Pinpoint the cell where the given text exists, returning its [X, Y] midpoint coordinate. 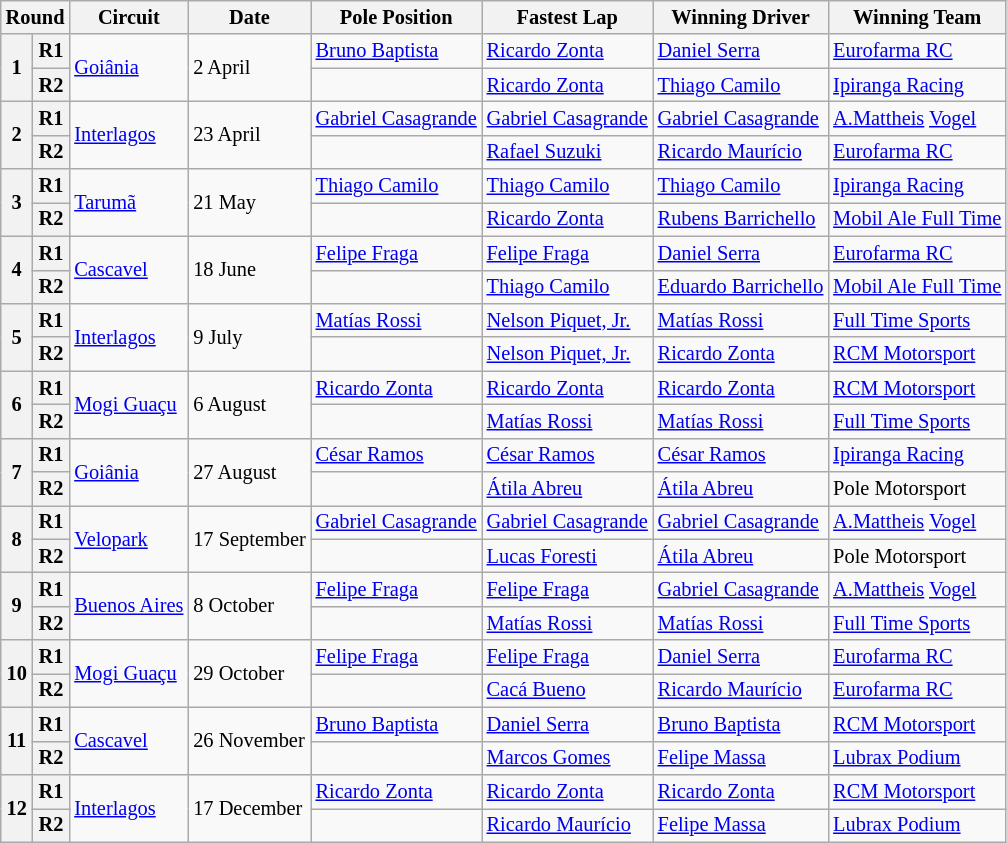
1 [17, 68]
23 April [249, 134]
Buenos Aires [128, 606]
Marcos Gomes [568, 758]
Fastest Lap [568, 17]
Lucas Foresti [568, 556]
17 December [249, 808]
6 August [249, 404]
8 [17, 538]
10 [17, 674]
Circuit [128, 17]
9 [17, 606]
11 [17, 740]
2 April [249, 68]
8 October [249, 606]
26 November [249, 740]
18 June [249, 270]
3 [17, 202]
17 September [249, 538]
Tarumã [128, 202]
Pole Position [396, 17]
Rafael Suzuki [568, 152]
Velopark [128, 538]
Date [249, 17]
5 [17, 336]
4 [17, 270]
Cacá Bueno [568, 690]
12 [17, 808]
Eduardo Barrichello [741, 287]
2 [17, 134]
Winning Team [917, 17]
29 October [249, 674]
21 May [249, 202]
6 [17, 404]
Winning Driver [741, 17]
Rubens Barrichello [741, 219]
7 [17, 472]
27 August [249, 472]
9 July [249, 336]
Round [36, 17]
